Capture the cell that displays the provided text and extract its (x, y) central coordinate. 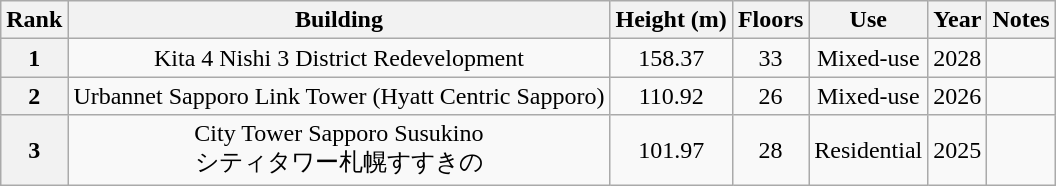
3 (34, 150)
Building (339, 20)
158.37 (671, 58)
City Tower Sapporo Susukinoシティタワー札幌すすきの (339, 150)
Rank (34, 20)
Residential (868, 150)
26 (770, 96)
1 (34, 58)
Kita 4 Nishi 3 District Redevelopment (339, 58)
Height (m) (671, 20)
2028 (958, 58)
Urbannet Sapporo Link Tower (Hyatt Centric Sapporo) (339, 96)
101.97 (671, 150)
2 (34, 96)
33 (770, 58)
110.92 (671, 96)
2025 (958, 150)
Notes (1021, 20)
2026 (958, 96)
28 (770, 150)
Use (868, 20)
Year (958, 20)
Floors (770, 20)
